Search for the cell housing the specified text and yield its [X, Y] center coordinate. 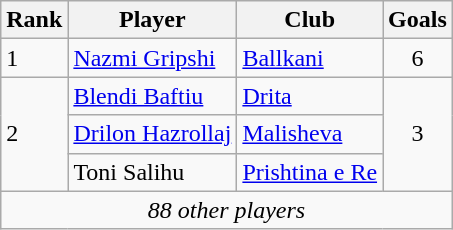
Malisheva [310, 134]
Club [310, 20]
6 [418, 58]
Goals [418, 20]
Drilon Hazrollaj [152, 134]
Prishtina e Re [310, 172]
1 [34, 58]
Player [152, 20]
88 other players [227, 210]
2 [34, 134]
Blendi Baftiu [152, 96]
Drita [310, 96]
Toni Salihu [152, 172]
Ballkani [310, 58]
Rank [34, 20]
3 [418, 134]
Nazmi Gripshi [152, 58]
